Identify which cell holds the provided text, then report its (x, y) central coordinate. 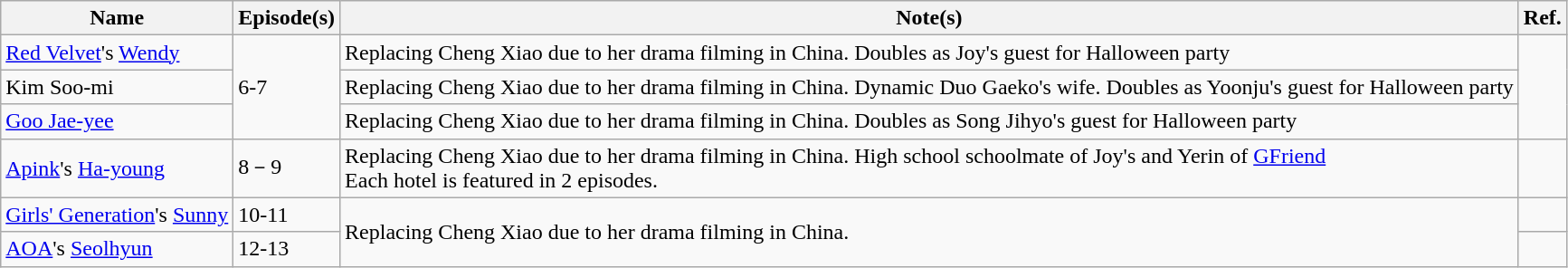
12-13 (287, 249)
Replacing Cheng Xiao due to her drama filming in China. (930, 232)
Apink's Ha-young (118, 168)
Note(s) (930, 18)
Girls' Generation's Sunny (118, 215)
AOA's Seolhyun (118, 249)
Name (118, 18)
8－9 (287, 168)
6-7 (287, 87)
Kim Soo-mi (118, 87)
Replacing Cheng Xiao due to her drama filming in China. Dynamic Duo Gaeko's wife. Doubles as Yoonju's guest for Halloween party (930, 87)
Ref. (1542, 18)
Episode(s) (287, 18)
10-11 (287, 215)
Replacing Cheng Xiao due to her drama filming in China. Doubles as Song Jihyo's guest for Halloween party (930, 121)
Red Velvet's Wendy (118, 53)
Replacing Cheng Xiao due to her drama filming in China. Doubles as Joy's guest for Halloween party (930, 53)
Goo Jae-yee (118, 121)
Replacing Cheng Xiao due to her drama filming in China. High school schoolmate of Joy's and Yerin of GFriendEach hotel is featured in 2 episodes. (930, 168)
